Return [x, y] of the center of cell containing provided text 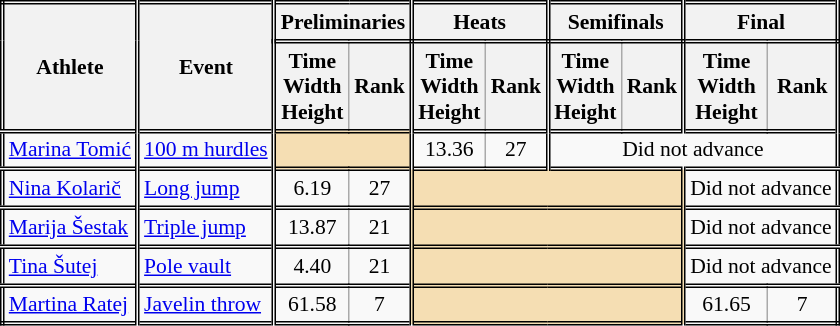
13.36 [449, 150]
Martina Ratej [70, 304]
Nina Kolarič [70, 190]
Preliminaries [342, 22]
Long jump [206, 190]
4.40 [312, 266]
Javelin throw [206, 304]
6.19 [312, 190]
Athlete [70, 67]
Pole vault [206, 266]
Triple jump [206, 228]
Semifinals [616, 22]
Marija Šestak [70, 228]
61.65 [726, 304]
61.58 [312, 304]
Marina Tomić [70, 150]
Tina Šutej [70, 266]
13.87 [312, 228]
100 m hurdles [206, 150]
Event [206, 67]
Heats [480, 22]
Final [762, 22]
